Provide the (X, Y) coordinate of the cell's center where the given text is located.  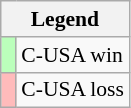
Legend (65, 19)
C-USA loss (72, 90)
C-USA win (72, 55)
